Search for the cell housing the specified text and yield its (X, Y) center coordinate. 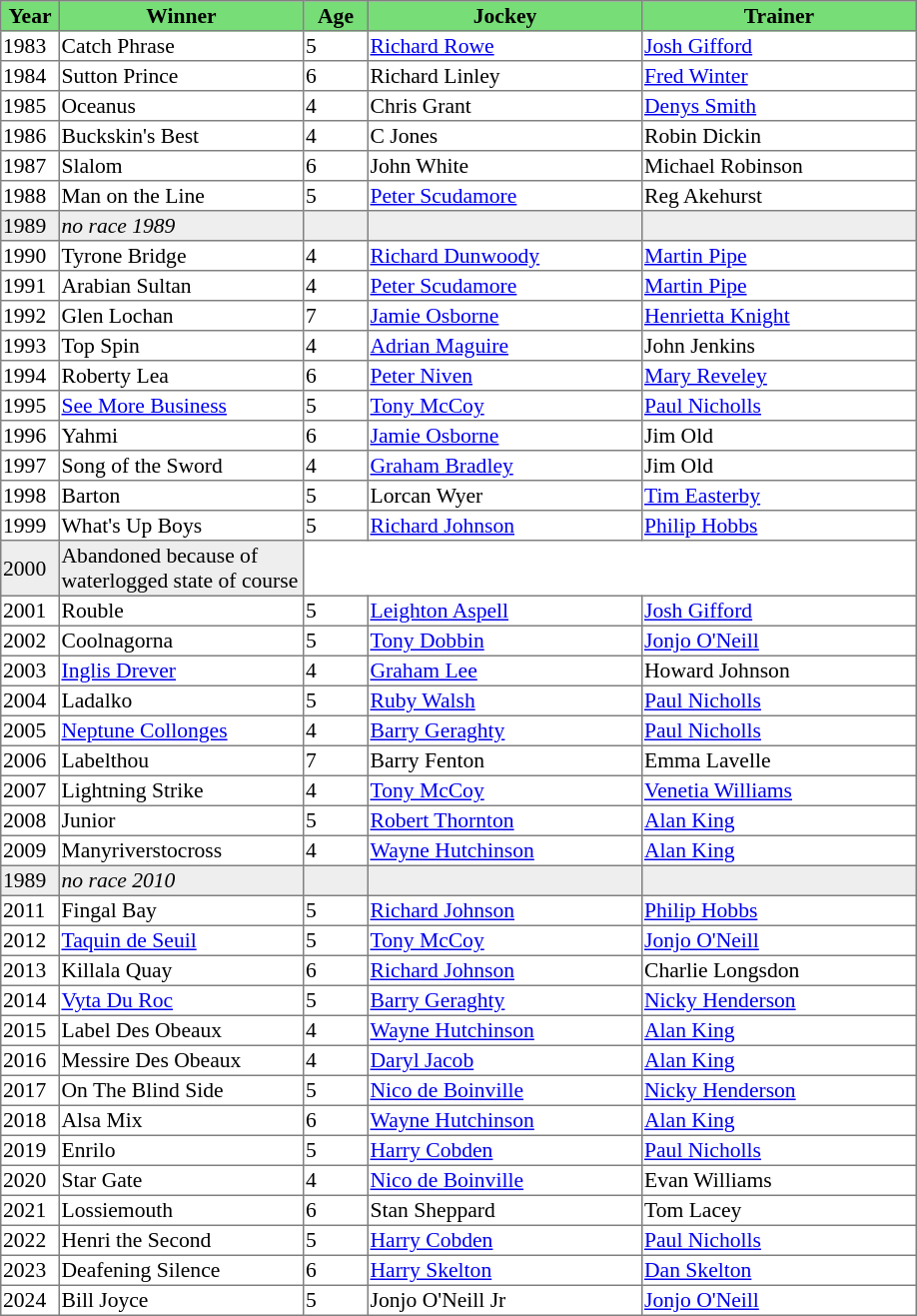
1997 (30, 466)
Reg Akehurst (779, 196)
Junior (181, 820)
Roberty Lea (181, 376)
Slalom (181, 166)
Top Spin (181, 346)
Denys Smith (779, 106)
Adrian Maguire (504, 346)
C Jones (504, 136)
2004 (30, 700)
2020 (30, 1180)
1996 (30, 436)
Tim Easterby (779, 496)
Henri the Second (181, 1240)
Taquin de Seuil (181, 940)
Label Des Obeaux (181, 1030)
2007 (30, 790)
2011 (30, 910)
Richard Rowe (504, 46)
Daryl Jacob (504, 1060)
2019 (30, 1150)
Lorcan Wyer (504, 496)
Robin Dickin (779, 136)
1986 (30, 136)
Inglis Drever (181, 670)
What's Up Boys (181, 526)
Year (30, 16)
Deafening Silence (181, 1270)
1987 (30, 166)
1994 (30, 376)
Richard Dunwoody (504, 256)
Neptune Collonges (181, 730)
2014 (30, 1000)
2012 (30, 940)
1993 (30, 346)
Coolnagorna (181, 641)
Killala Quay (181, 970)
Vyta Du Roc (181, 1000)
2008 (30, 820)
1999 (30, 526)
Dan Skelton (779, 1270)
Tom Lacey (779, 1210)
Michael Robinson (779, 166)
Jockey (504, 16)
Leighton Aspell (504, 611)
2013 (30, 970)
Mary Reveley (779, 376)
Manyriverstocross (181, 850)
2022 (30, 1240)
Yahmi (181, 436)
Fingal Bay (181, 910)
Richard Linley (504, 76)
1991 (30, 286)
2000 (30, 569)
Evan Williams (779, 1180)
Robert Thornton (504, 820)
Glen Lochan (181, 316)
Enrilo (181, 1150)
2003 (30, 670)
Labelthou (181, 760)
On The Blind Side (181, 1090)
Jonjo O'Neill Jr (504, 1300)
Ladalko (181, 700)
1998 (30, 496)
2017 (30, 1090)
Star Gate (181, 1180)
Barton (181, 496)
John White (504, 166)
2002 (30, 641)
See More Business (181, 406)
Messire Des Obeaux (181, 1060)
Bill Joyce (181, 1300)
1984 (30, 76)
Charlie Longsdon (779, 970)
2009 (30, 850)
2021 (30, 1210)
Harry Skelton (504, 1270)
Song of the Sword (181, 466)
2006 (30, 760)
Emma Lavelle (779, 760)
Tyrone Bridge (181, 256)
2018 (30, 1120)
1988 (30, 196)
Age (336, 16)
Stan Sheppard (504, 1210)
Henrietta Knight (779, 316)
1985 (30, 106)
Ruby Walsh (504, 700)
2015 (30, 1030)
Graham Lee (504, 670)
Oceanus (181, 106)
Tony Dobbin (504, 641)
Man on the Line (181, 196)
Rouble (181, 611)
1995 (30, 406)
Lightning Strike (181, 790)
Peter Niven (504, 376)
2024 (30, 1300)
Trainer (779, 16)
1990 (30, 256)
Sutton Prince (181, 76)
Arabian Sultan (181, 286)
Graham Bradley (504, 466)
2023 (30, 1270)
Buckskin's Best (181, 136)
Fred Winter (779, 76)
Alsa Mix (181, 1120)
Catch Phrase (181, 46)
no race 1989 (181, 226)
Howard Johnson (779, 670)
1992 (30, 316)
2001 (30, 611)
Winner (181, 16)
2005 (30, 730)
Barry Fenton (504, 760)
1983 (30, 46)
John Jenkins (779, 346)
Abandoned because of waterlogged state of course (181, 569)
Venetia Williams (779, 790)
Chris Grant (504, 106)
no race 2010 (181, 880)
Lossiemouth (181, 1210)
2016 (30, 1060)
